Pinpoint the cell where the given text exists, returning its (X, Y) midpoint coordinate. 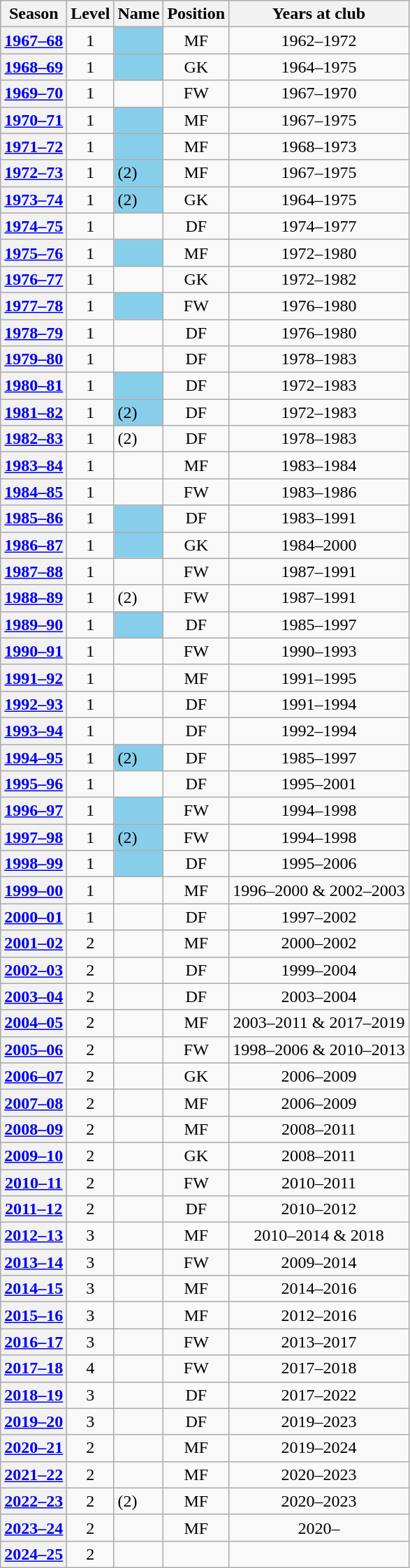
2009–10 (34, 1156)
1995–96 (34, 784)
2024–25 (34, 1554)
1994–95 (34, 757)
2001–02 (34, 943)
1998–2006 & 2010–2013 (319, 1050)
1975–76 (34, 253)
1983–1984 (319, 465)
2019–2024 (319, 1448)
2017–18 (34, 1368)
Name (138, 14)
2006–07 (34, 1076)
2012–2016 (319, 1315)
1997–98 (34, 837)
2010–2011 (319, 1183)
1983–1991 (319, 518)
1996–2000 & 2002–2003 (319, 890)
2018–19 (34, 1395)
1977–78 (34, 306)
1988–89 (34, 598)
1980–81 (34, 386)
1972–73 (34, 173)
1981–82 (34, 412)
1990–1993 (319, 651)
1992–1994 (319, 731)
1979–80 (34, 359)
1999–2004 (319, 970)
2003–2004 (319, 996)
2016–17 (34, 1342)
1996–97 (34, 811)
2014–2016 (319, 1289)
2011–12 (34, 1209)
2012–13 (34, 1236)
1982–83 (34, 439)
2022–23 (34, 1501)
1998–99 (34, 864)
1967–68 (34, 40)
1962–1972 (319, 40)
2009–2014 (319, 1262)
1968–69 (34, 67)
1983–84 (34, 465)
Years at club (319, 14)
2013–14 (34, 1262)
2005–06 (34, 1050)
1991–92 (34, 678)
Level (91, 14)
1973–74 (34, 200)
1974–75 (34, 226)
1989–90 (34, 625)
1985–86 (34, 518)
1970–71 (34, 120)
2007–08 (34, 1103)
4 (91, 1368)
Position (196, 14)
2002–03 (34, 970)
1986–87 (34, 545)
2017–2018 (319, 1368)
1968–1973 (319, 147)
2023–24 (34, 1528)
2003–04 (34, 996)
2010–11 (34, 1183)
2003–2011 & 2017–2019 (319, 1023)
1984–2000 (319, 545)
2010–2012 (319, 1209)
1969–70 (34, 94)
1990–91 (34, 651)
2004–05 (34, 1023)
1972–1982 (319, 279)
2020– (319, 1528)
1992–93 (34, 704)
1971–72 (34, 147)
2014–15 (34, 1289)
2019–20 (34, 1421)
2000–01 (34, 917)
1983–1986 (319, 492)
1987–88 (34, 572)
2015–16 (34, 1315)
2020–21 (34, 1448)
2017–2022 (319, 1395)
1976–77 (34, 279)
1995–2001 (319, 784)
1995–2006 (319, 864)
2021–22 (34, 1474)
1999–00 (34, 890)
2008–09 (34, 1129)
1984–85 (34, 492)
1967–1970 (319, 94)
1991–1995 (319, 678)
2019–2023 (319, 1421)
1974–1977 (319, 226)
2000–2002 (319, 943)
1978–79 (34, 333)
2013–2017 (319, 1342)
1997–2002 (319, 917)
2010–2014 & 2018 (319, 1236)
1972–1980 (319, 253)
1993–94 (34, 731)
Season (34, 14)
1991–1994 (319, 704)
